Output the (X, Y) coordinate of the center of the cell containing the given text.  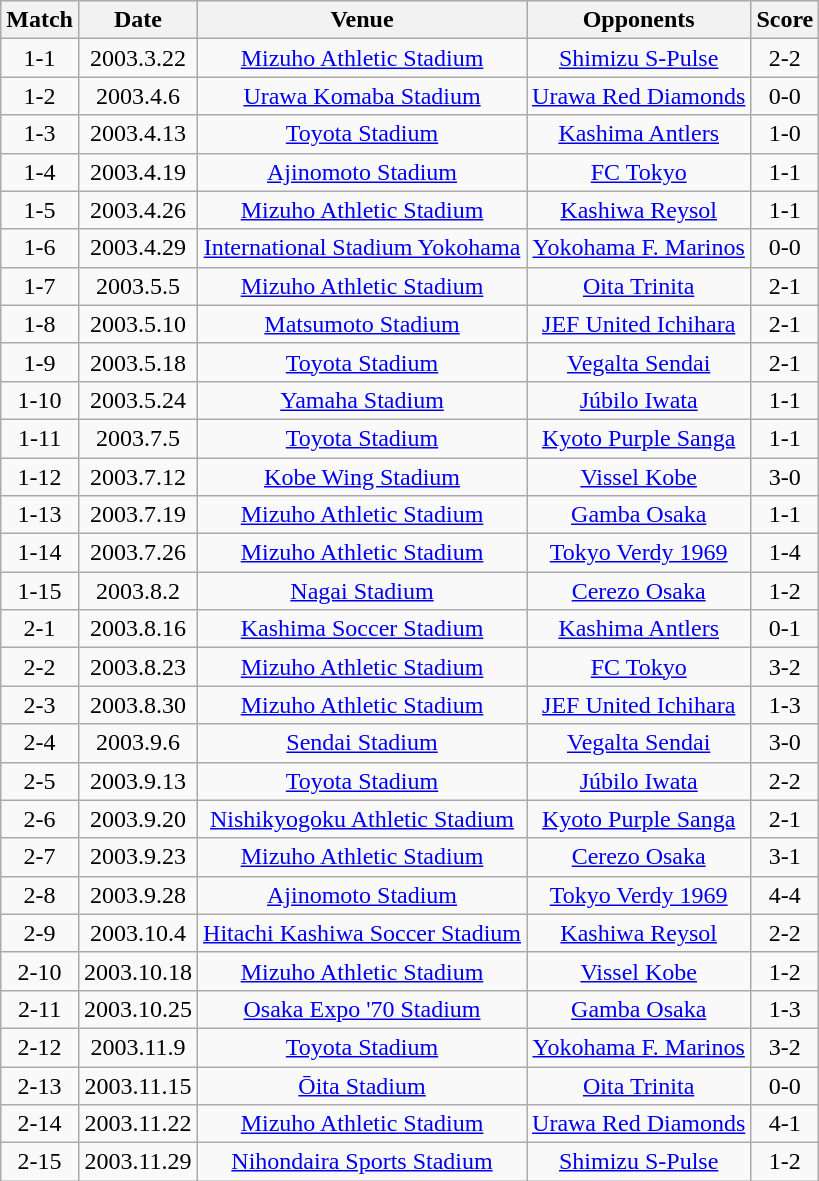
Matsumoto Stadium (362, 324)
Osaka Expo '70 Stadium (362, 1009)
1-12 (40, 477)
2003.5.5 (138, 286)
2-11 (40, 1009)
4-1 (785, 1124)
2-5 (40, 781)
Score (785, 20)
2003.10.18 (138, 971)
2003.3.22 (138, 58)
2003.4.26 (138, 210)
2-13 (40, 1085)
2003.4.19 (138, 172)
2003.9.6 (138, 743)
2003.8.23 (138, 667)
1-5 (40, 210)
2003.8.16 (138, 629)
1-6 (40, 248)
1-0 (785, 134)
2-12 (40, 1047)
2003.11.9 (138, 1047)
2003.10.4 (138, 933)
2003.11.22 (138, 1124)
2003.4.29 (138, 248)
Opponents (639, 20)
Date (138, 20)
Kobe Wing Stadium (362, 477)
1-11 (40, 438)
2003.7.26 (138, 553)
International Stadium Yokohama (362, 248)
2-14 (40, 1124)
2003.5.24 (138, 400)
3-1 (785, 857)
2003.10.25 (138, 1009)
Ōita Stadium (362, 1085)
2-7 (40, 857)
Hitachi Kashiwa Soccer Stadium (362, 933)
2003.5.18 (138, 362)
Nishikyogoku Athletic Stadium (362, 819)
1-15 (40, 591)
Match (40, 20)
2-3 (40, 705)
2003.11.29 (138, 1162)
2003.7.19 (138, 515)
2-9 (40, 933)
2003.7.5 (138, 438)
Venue (362, 20)
2-4 (40, 743)
2003.8.2 (138, 591)
2-6 (40, 819)
2-10 (40, 971)
4-4 (785, 895)
2003.11.15 (138, 1085)
Sendai Stadium (362, 743)
Nagai Stadium (362, 591)
1-9 (40, 362)
1-13 (40, 515)
1-14 (40, 553)
Nihondaira Sports Stadium (362, 1162)
2003.9.13 (138, 781)
2-15 (40, 1162)
2003.7.12 (138, 477)
Kashima Soccer Stadium (362, 629)
2003.5.10 (138, 324)
1-10 (40, 400)
2003.9.28 (138, 895)
1-7 (40, 286)
2003.8.30 (138, 705)
2003.9.23 (138, 857)
2003.4.13 (138, 134)
1-8 (40, 324)
0-1 (785, 629)
2003.4.6 (138, 96)
2-8 (40, 895)
2003.9.20 (138, 819)
Yamaha Stadium (362, 400)
Urawa Komaba Stadium (362, 96)
